Pinpoint the cell where the given text exists, returning its (x, y) midpoint coordinate. 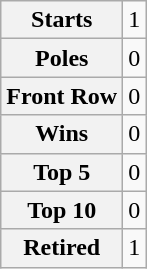
Wins (62, 134)
Starts (62, 20)
Retired (62, 248)
Poles (62, 58)
Front Row (62, 96)
Top 10 (62, 210)
Top 5 (62, 172)
